Scan for the cell matching the given text and deliver its [x, y] coordinate at center. 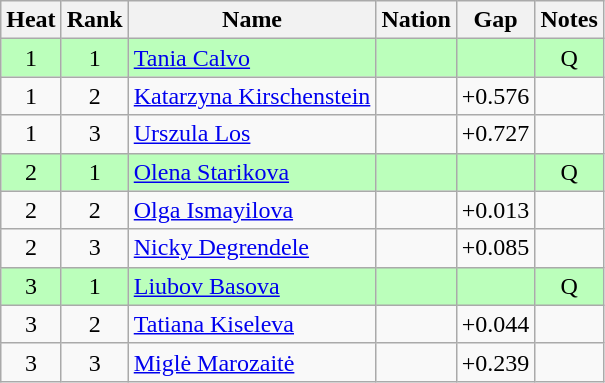
+0.044 [496, 324]
Olga Ismayilova [252, 210]
Katarzyna Kirschenstein [252, 96]
Miglė Marozaitė [252, 362]
Tatiana Kiseleva [252, 324]
+0.576 [496, 96]
Name [252, 20]
+0.239 [496, 362]
Gap [496, 20]
Olena Starikova [252, 172]
Nation [416, 20]
Liubov Basova [252, 286]
Nicky Degrendele [252, 248]
Notes [569, 20]
+0.013 [496, 210]
Tania Calvo [252, 58]
Rank [94, 20]
+0.085 [496, 248]
Heat [31, 20]
Urszula Los [252, 134]
+0.727 [496, 134]
